Return [x, y] of the center of cell containing provided text 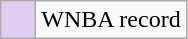
WNBA record [111, 20]
